Return the [x, y] coordinate for the center point of the cell that contains the specified text.  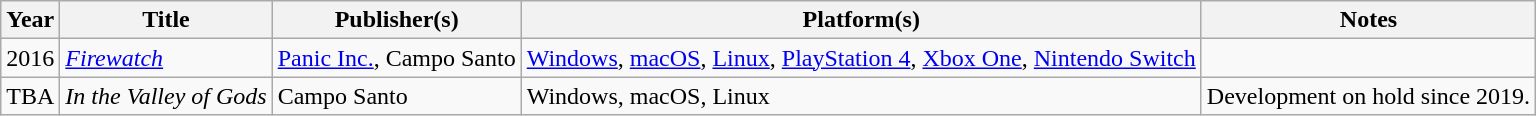
Campo Santo [396, 96]
Panic Inc., Campo Santo [396, 58]
Publisher(s) [396, 20]
Firewatch [166, 58]
Notes [1368, 20]
Platform(s) [861, 20]
Title [166, 20]
Windows, macOS, Linux [861, 96]
Development on hold since 2019. [1368, 96]
Windows, macOS, Linux, PlayStation 4, Xbox One, Nintendo Switch [861, 58]
Year [30, 20]
TBA [30, 96]
2016 [30, 58]
In the Valley of Gods [166, 96]
